Detect which cell encompasses the target text, then output its [x, y] center coordinate. 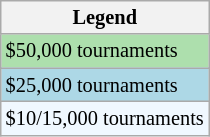
$10/15,000 tournaments [105, 118]
$50,000 tournaments [105, 51]
$25,000 tournaments [105, 85]
Legend [105, 17]
